Scan for the cell matching the given text and deliver its (x, y) coordinate at center. 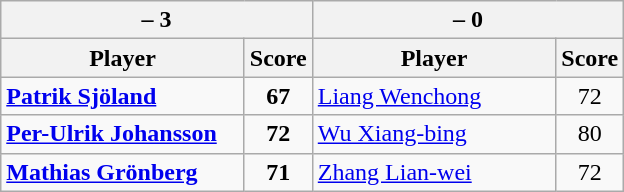
Zhang Lian-wei (434, 172)
– 3 (157, 20)
Liang Wenchong (434, 96)
67 (278, 96)
Patrik Sjöland (123, 96)
– 0 (468, 20)
Wu Xiang-bing (434, 134)
71 (278, 172)
Mathias Grönberg (123, 172)
Per-Ulrik Johansson (123, 134)
80 (590, 134)
